Return (x, y) of the center of cell containing provided text 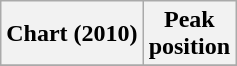
Chart (2010) (72, 34)
Peakposition (189, 34)
